Scan for the cell matching the given text and deliver its (X, Y) coordinate at center. 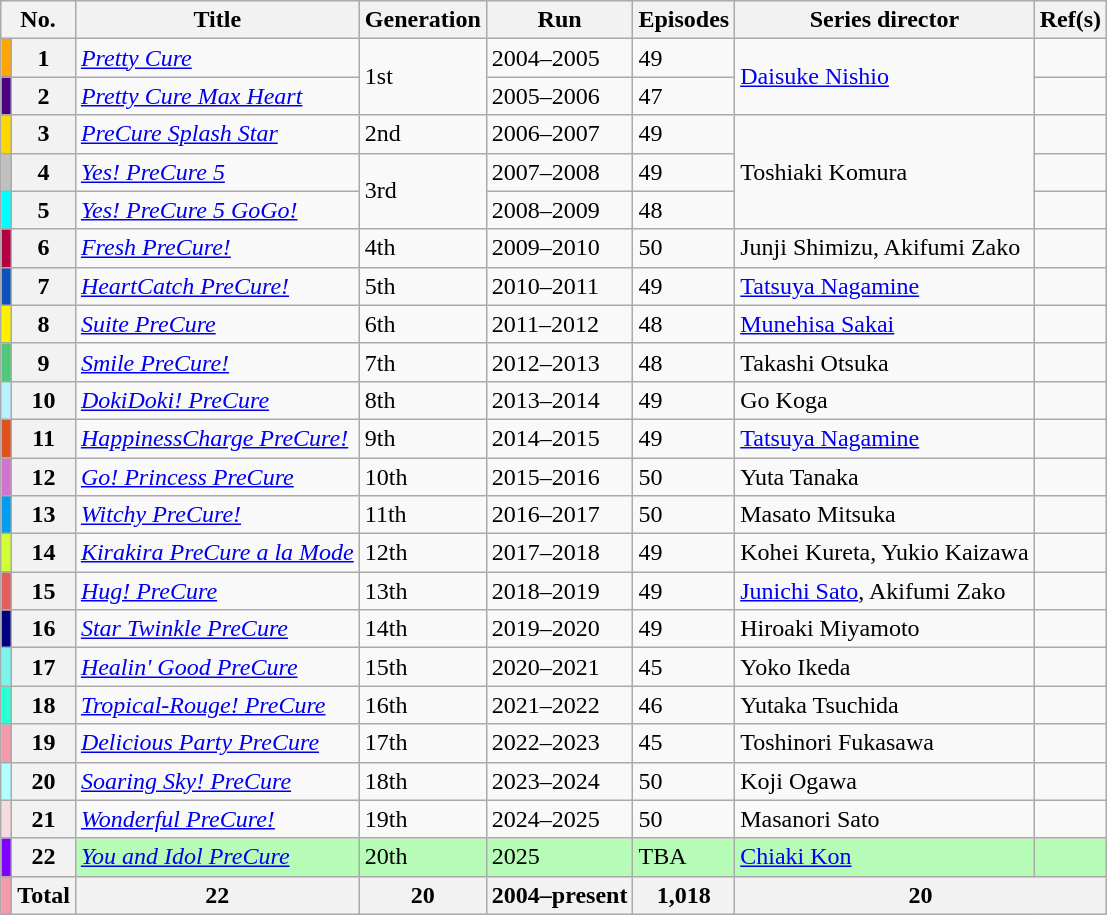
2010–2011 (560, 286)
PreCure Splash Star (217, 134)
Run (560, 20)
2014–2015 (560, 438)
20th (422, 857)
Witchy PreCure! (217, 515)
2006–2007 (560, 134)
2020–2021 (560, 667)
2015–2016 (560, 477)
Toshiaki Komura (884, 172)
2024–2025 (560, 819)
2004–2005 (560, 58)
13 (44, 515)
1,018 (684, 895)
Hiroaki Miyamoto (884, 629)
Yes! PreCure 5 (217, 172)
Fresh PreCure! (217, 248)
DokiDoki! PreCure (217, 400)
2005–2006 (560, 96)
16 (44, 629)
Generation (422, 20)
2019–2020 (560, 629)
Munehisa Sakai (884, 324)
17 (44, 667)
10 (44, 400)
18th (422, 781)
Smile PreCure! (217, 362)
1st (422, 77)
14th (422, 629)
2017–2018 (560, 553)
Kohei Kureta, Yukio Kaizawa (884, 553)
Go Koga (884, 400)
13th (422, 591)
HeartCatch PreCure! (217, 286)
2021–2022 (560, 705)
14 (44, 553)
Pretty Cure Max Heart (217, 96)
Junichi Sato, Akifumi Zako (884, 591)
Hug! PreCure (217, 591)
2 (44, 96)
2013–2014 (560, 400)
3 (44, 134)
10th (422, 477)
2nd (422, 134)
Series director (884, 20)
Takashi Otsuka (884, 362)
Toshinori Fukasawa (884, 743)
Delicious Party PreCure (217, 743)
9th (422, 438)
46 (684, 705)
2004–present (560, 895)
Pretty Cure (217, 58)
Kirakira PreCure a la Mode (217, 553)
No. (38, 20)
2012–2013 (560, 362)
Tropical-Rouge! PreCure (217, 705)
2018–2019 (560, 591)
12th (422, 553)
2008–2009 (560, 210)
11 (44, 438)
Junji Shimizu, Akifumi Zako (884, 248)
11th (422, 515)
Yoko Ikeda (884, 667)
1 (44, 58)
2025 (560, 857)
19th (422, 819)
You and Idol PreCure (217, 857)
Ref(s) (1070, 20)
2016–2017 (560, 515)
6th (422, 324)
8 (44, 324)
12 (44, 477)
TBA (684, 857)
2023–2024 (560, 781)
9 (44, 362)
Masanori Sato (884, 819)
2009–2010 (560, 248)
Yutaka Tsuchida (884, 705)
Wonderful PreCure! (217, 819)
Title (217, 20)
3rd (422, 191)
7th (422, 362)
15 (44, 591)
16th (422, 705)
Daisuke Nishio (884, 77)
4th (422, 248)
Masato Mitsuka (884, 515)
Healin' Good PreCure (217, 667)
19 (44, 743)
2022–2023 (560, 743)
Soaring Sky! PreCure (217, 781)
Go! Princess PreCure (217, 477)
17th (422, 743)
7 (44, 286)
15th (422, 667)
5 (44, 210)
Suite PreCure (217, 324)
Yuta Tanaka (884, 477)
21 (44, 819)
Episodes (684, 20)
Yes! PreCure 5 GoGo! (217, 210)
2007–2008 (560, 172)
Total (44, 895)
Star Twinkle PreCure (217, 629)
Koji Ogawa (884, 781)
Chiaki Kon (884, 857)
47 (684, 96)
8th (422, 400)
HappinessCharge PreCure! (217, 438)
5th (422, 286)
4 (44, 172)
2011–2012 (560, 324)
18 (44, 705)
6 (44, 248)
